Search for the cell housing the specified text and yield its (x, y) center coordinate. 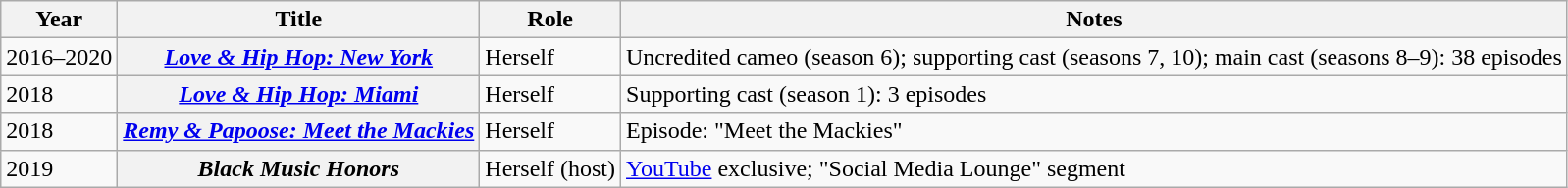
Supporting cast (season 1): 3 episodes (1095, 94)
Role (550, 20)
Love & Hip Hop: New York (298, 57)
Herself (host) (550, 168)
2016–2020 (59, 57)
YouTube exclusive; "Social Media Lounge" segment (1095, 168)
Notes (1095, 20)
2019 (59, 168)
Uncredited cameo (season 6); supporting cast (seasons 7, 10); main cast (seasons 8–9): 38 episodes (1095, 57)
Title (298, 20)
Love & Hip Hop: Miami (298, 94)
Episode: "Meet the Mackies" (1095, 131)
Black Music Honors (298, 168)
Remy & Papoose: Meet the Mackies (298, 131)
Year (59, 20)
